Search for the cell housing the specified text and yield its [x, y] center coordinate. 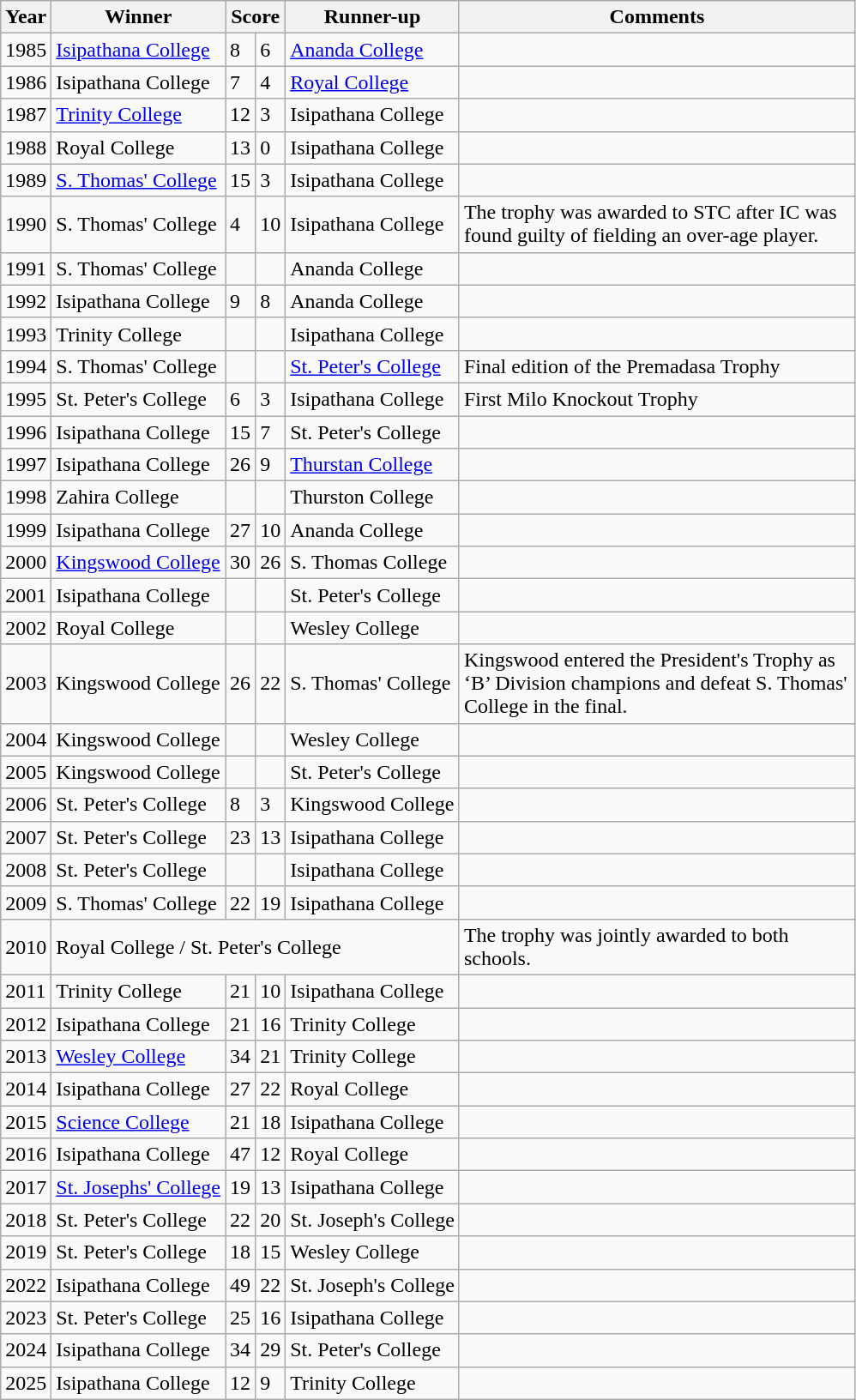
30 [240, 563]
1987 [26, 115]
St. Josephs' College [139, 1187]
S. Thomas College [372, 563]
2016 [26, 1155]
2017 [26, 1187]
23 [240, 837]
Year [26, 17]
2025 [26, 1383]
Thurston College [372, 498]
1993 [26, 334]
1999 [26, 530]
20 [271, 1220]
1989 [26, 180]
Final edition of the Premadasa Trophy [657, 366]
Science College [139, 1122]
Winner [139, 17]
2015 [26, 1122]
1996 [26, 431]
2005 [26, 772]
1985 [26, 50]
25 [240, 1318]
29 [271, 1350]
2024 [26, 1350]
2003 [26, 684]
2011 [26, 991]
2014 [26, 1089]
2013 [26, 1057]
1995 [26, 399]
2008 [26, 870]
1998 [26, 498]
0 [271, 148]
Kingswood entered the President's Trophy as ‘B’ Division champions and defeat S. Thomas' College in the final. [657, 684]
Zahira College [139, 498]
47 [240, 1155]
Royal College / St. Peter's College [256, 947]
2023 [26, 1318]
Thurstan College [372, 465]
Comments [657, 17]
2006 [26, 805]
First Milo Knockout Trophy [657, 399]
1997 [26, 465]
Runner-up [372, 17]
Score [256, 17]
1994 [26, 366]
The trophy was awarded to STC after IC was found guilty of fielding an over-age player. [657, 225]
2022 [26, 1285]
1992 [26, 301]
1990 [26, 225]
1991 [26, 269]
2001 [26, 595]
2000 [26, 563]
The trophy was jointly awarded to both schools. [657, 947]
2009 [26, 902]
1986 [26, 82]
2019 [26, 1252]
2004 [26, 739]
1988 [26, 148]
2012 [26, 1023]
49 [240, 1285]
2007 [26, 837]
2018 [26, 1220]
2002 [26, 628]
2010 [26, 947]
